Determine the [x, y] coordinate at the center of the cell enclosing the given text.  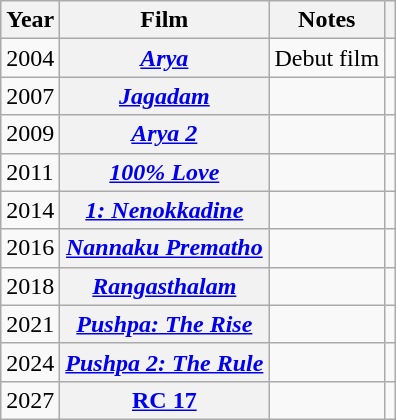
Debut film [327, 58]
2011 [30, 172]
2027 [30, 400]
1: Nenokkadine [164, 210]
Arya [164, 58]
Pushpa 2: The Rule [164, 362]
2021 [30, 324]
Notes [327, 20]
Arya 2 [164, 134]
2014 [30, 210]
Film [164, 20]
Nannaku Prematho [164, 248]
2009 [30, 134]
Jagadam [164, 96]
Year [30, 20]
Pushpa: The Rise [164, 324]
2004 [30, 58]
2024 [30, 362]
2007 [30, 96]
2016 [30, 248]
2018 [30, 286]
Rangasthalam [164, 286]
100% Love [164, 172]
RC 17 [164, 400]
